Extract the [X, Y] coordinate from the center of the cell holding the provided text.  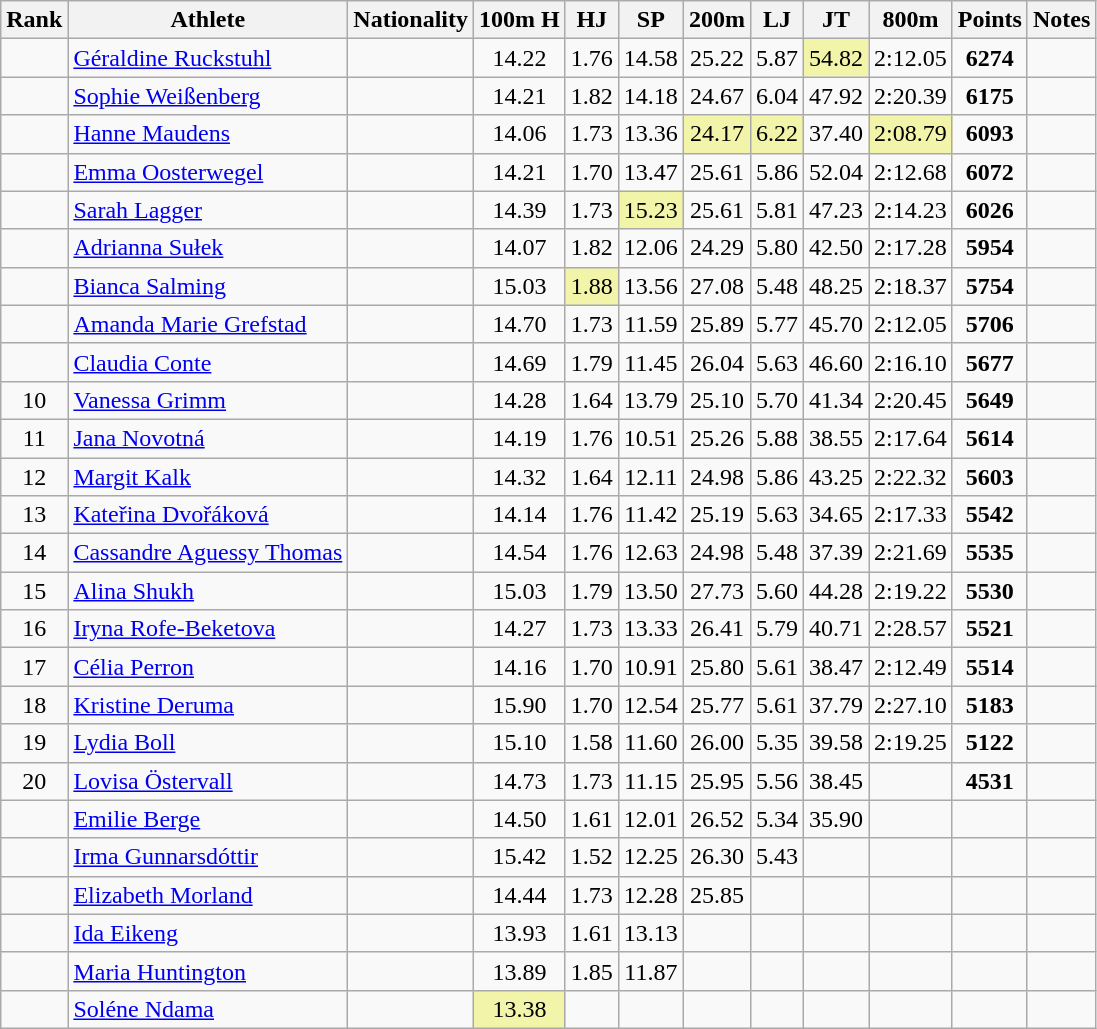
100m H [520, 20]
13.56 [650, 286]
42.50 [836, 248]
HJ [592, 20]
24.67 [716, 96]
2:17.33 [911, 515]
15.10 [520, 743]
Géraldine Ruckstuhl [208, 58]
15.90 [520, 705]
14.44 [520, 895]
16 [34, 629]
6274 [990, 58]
13.38 [520, 1009]
54.82 [836, 58]
Rank [34, 20]
5.80 [776, 248]
1.85 [592, 971]
1.52 [592, 857]
Iryna Rofe-Beketova [208, 629]
14.69 [520, 362]
Vanessa Grimm [208, 400]
46.60 [836, 362]
5649 [990, 400]
14.54 [520, 553]
14.16 [520, 667]
38.55 [836, 438]
6.22 [776, 134]
2:14.23 [911, 210]
26.04 [716, 362]
5.34 [776, 819]
LJ [776, 20]
5.70 [776, 400]
Adrianna Sułek [208, 248]
10 [34, 400]
Margit Kalk [208, 477]
Alina Shukh [208, 591]
14 [34, 553]
25.77 [716, 705]
52.04 [836, 172]
2:12.68 [911, 172]
40.71 [836, 629]
5954 [990, 248]
14.06 [520, 134]
13.79 [650, 400]
25.85 [716, 895]
37.79 [836, 705]
5.77 [776, 324]
Points [990, 20]
24.17 [716, 134]
Amanda Marie Grefstad [208, 324]
1.88 [592, 286]
5.60 [776, 591]
6.04 [776, 96]
15.42 [520, 857]
44.28 [836, 591]
11.59 [650, 324]
11.45 [650, 362]
13 [34, 515]
27.73 [716, 591]
2:19.22 [911, 591]
11.42 [650, 515]
Kateřina Dvořáková [208, 515]
47.92 [836, 96]
25.19 [716, 515]
Lovisa Östervall [208, 781]
15.23 [650, 210]
2:16.10 [911, 362]
24.29 [716, 248]
12.11 [650, 477]
12.25 [650, 857]
37.40 [836, 134]
12 [34, 477]
800m [911, 20]
25.26 [716, 438]
13.33 [650, 629]
Sarah Lagger [208, 210]
12.06 [650, 248]
11.60 [650, 743]
20 [34, 781]
14.18 [650, 96]
12.01 [650, 819]
14.50 [520, 819]
25.95 [716, 781]
14.28 [520, 400]
13.36 [650, 134]
2:17.64 [911, 438]
14.22 [520, 58]
5535 [990, 553]
Kristine Deruma [208, 705]
Bianca Salming [208, 286]
27.08 [716, 286]
25.10 [716, 400]
45.70 [836, 324]
Emilie Berge [208, 819]
5122 [990, 743]
14.32 [520, 477]
SP [650, 20]
13.89 [520, 971]
26.00 [716, 743]
18 [34, 705]
14.39 [520, 210]
Irma Gunnarsdóttir [208, 857]
12.28 [650, 895]
5.35 [776, 743]
5.56 [776, 781]
5.43 [776, 857]
2:20.39 [911, 96]
11.15 [650, 781]
Elizabeth Morland [208, 895]
5614 [990, 438]
5521 [990, 629]
2:21.69 [911, 553]
4531 [990, 781]
34.65 [836, 515]
43.25 [836, 477]
Emma Oosterwegel [208, 172]
6093 [990, 134]
12.63 [650, 553]
5.88 [776, 438]
39.58 [836, 743]
2:27.10 [911, 705]
47.23 [836, 210]
Ida Eikeng [208, 933]
26.30 [716, 857]
13.47 [650, 172]
48.25 [836, 286]
Maria Huntington [208, 971]
25.80 [716, 667]
2:08.79 [911, 134]
Claudia Conte [208, 362]
2:28.57 [911, 629]
Célia Perron [208, 667]
2:20.45 [911, 400]
15 [34, 591]
JT [836, 20]
Sophie Weißenberg [208, 96]
41.34 [836, 400]
2:17.28 [911, 248]
Hanne Maudens [208, 134]
13.13 [650, 933]
26.41 [716, 629]
14.73 [520, 781]
Soléne Ndama [208, 1009]
2:18.37 [911, 286]
Cassandre Aguessy Thomas [208, 553]
17 [34, 667]
37.39 [836, 553]
10.91 [650, 667]
Notes [1061, 20]
Athlete [208, 20]
5514 [990, 667]
2:19.25 [911, 743]
11.87 [650, 971]
5.81 [776, 210]
5677 [990, 362]
25.22 [716, 58]
14.27 [520, 629]
19 [34, 743]
25.89 [716, 324]
5542 [990, 515]
2:12.49 [911, 667]
11 [34, 438]
200m [716, 20]
10.51 [650, 438]
5.79 [776, 629]
6175 [990, 96]
6026 [990, 210]
26.52 [716, 819]
12.54 [650, 705]
38.45 [836, 781]
Lydia Boll [208, 743]
13.93 [520, 933]
5603 [990, 477]
5530 [990, 591]
6072 [990, 172]
Nationality [411, 20]
2:22.32 [911, 477]
14.19 [520, 438]
38.47 [836, 667]
14.58 [650, 58]
5706 [990, 324]
5.87 [776, 58]
14.07 [520, 248]
13.50 [650, 591]
1.58 [592, 743]
5183 [990, 705]
14.70 [520, 324]
5754 [990, 286]
35.90 [836, 819]
14.14 [520, 515]
Jana Novotná [208, 438]
